Locate the cell with the specified text and output its (X, Y) center coordinate. 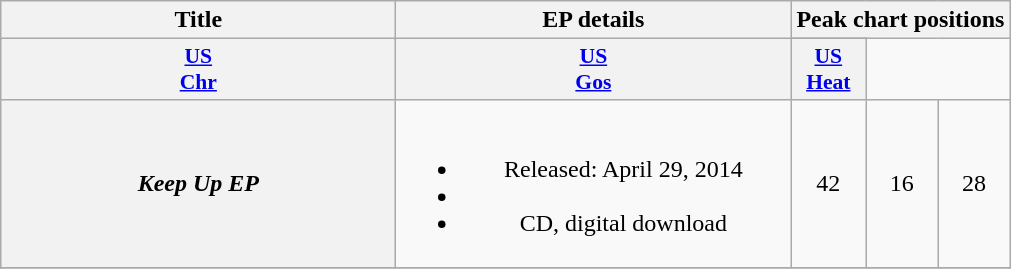
Peak chart positions (900, 20)
Keep Up EP (198, 184)
Released: April 29, 2014CD, digital download (594, 184)
USGos (594, 70)
42 (828, 184)
Title (198, 20)
28 (974, 184)
EP details (594, 20)
USHeat (828, 70)
USChr (198, 70)
16 (902, 184)
